Find where the given text appears and provide that cell's center as [X, Y] coordinate. 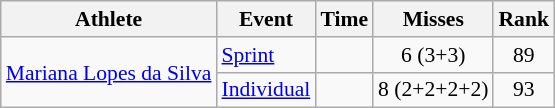
Individual [266, 90]
Time [344, 19]
Athlete [109, 19]
Event [266, 19]
Misses [433, 19]
8 (2+2+2+2) [433, 90]
89 [524, 55]
6 (3+3) [433, 55]
Mariana Lopes da Silva [109, 72]
93 [524, 90]
Sprint [266, 55]
Rank [524, 19]
